Locate the cell with the specified text and output its (x, y) center coordinate. 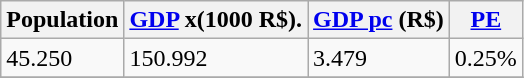
45.250 (62, 58)
150.992 (216, 58)
GDP pc (R$) (379, 20)
0.25% (486, 58)
Population (62, 20)
3.479 (379, 58)
GDP x(1000 R$). (216, 20)
PE (486, 20)
